From the cell containing the given text, extract its center point as (X, Y) coordinate. 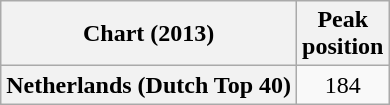
Chart (2013) (149, 34)
Peakposition (343, 34)
184 (343, 85)
Netherlands (Dutch Top 40) (149, 85)
